Search for the cell housing the specified text and yield its [X, Y] center coordinate. 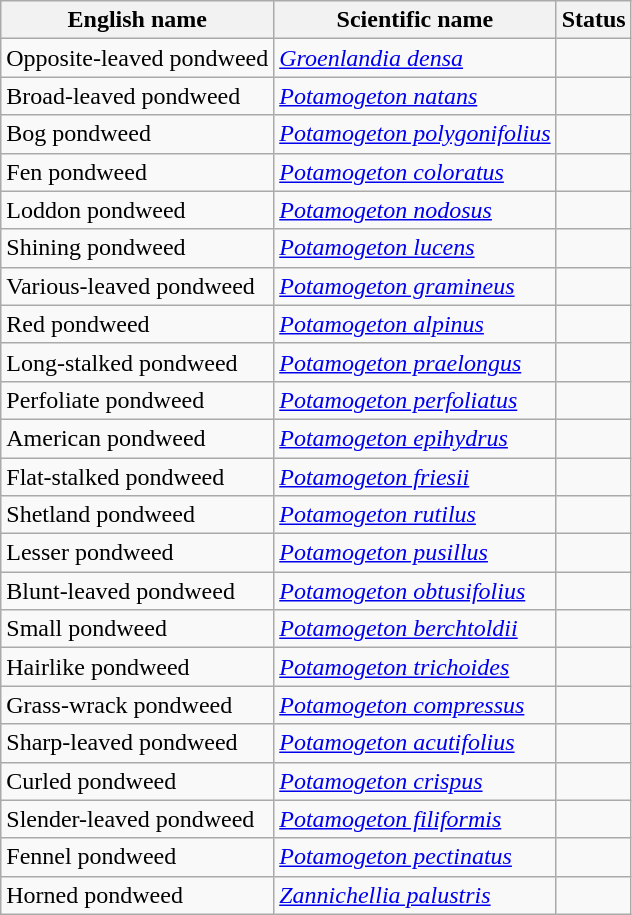
Potamogeton pectinatus [415, 857]
Opposite-leaved pondweed [138, 58]
American pondweed [138, 438]
Bog pondweed [138, 134]
Broad-leaved pondweed [138, 96]
Potamogeton berchtoldii [415, 629]
Potamogeton trichoides [415, 667]
Loddon pondweed [138, 210]
Potamogeton nodosus [415, 210]
Potamogeton friesii [415, 477]
Potamogeton obtusifolius [415, 591]
Scientific name [415, 20]
Horned pondweed [138, 895]
Fennel pondweed [138, 857]
Perfoliate pondweed [138, 400]
Status [594, 20]
Potamogeton perfoliatus [415, 400]
English name [138, 20]
Lesser pondweed [138, 553]
Potamogeton rutilus [415, 515]
Slender-leaved pondweed [138, 819]
Shetland pondweed [138, 515]
Potamogeton pusillus [415, 553]
Potamogeton natans [415, 96]
Zannichellia palustris [415, 895]
Red pondweed [138, 324]
Potamogeton coloratus [415, 172]
Small pondweed [138, 629]
Potamogeton compressus [415, 705]
Various-leaved pondweed [138, 286]
Grass-wrack pondweed [138, 705]
Potamogeton acutifolius [415, 743]
Potamogeton alpinus [415, 324]
Potamogeton lucens [415, 248]
Curled pondweed [138, 781]
Potamogeton polygonifolius [415, 134]
Shining pondweed [138, 248]
Potamogeton crispus [415, 781]
Long-stalked pondweed [138, 362]
Potamogeton praelongus [415, 362]
Potamogeton gramineus [415, 286]
Hairlike pondweed [138, 667]
Fen pondweed [138, 172]
Blunt-leaved pondweed [138, 591]
Potamogeton filiformis [415, 819]
Sharp-leaved pondweed [138, 743]
Flat-stalked pondweed [138, 477]
Potamogeton epihydrus [415, 438]
Groenlandia densa [415, 58]
